Pinpoint the cell where the given text exists, returning its (X, Y) midpoint coordinate. 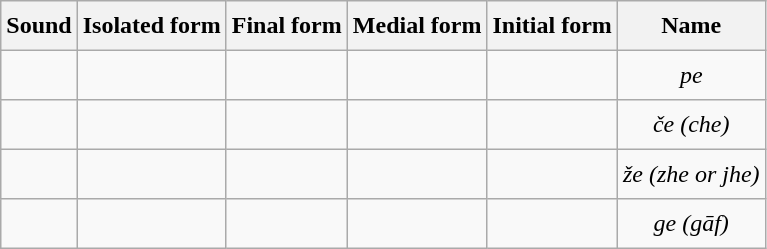
Isolated form (152, 26)
Name (691, 26)
Final form (286, 26)
pe (691, 74)
že (zhe or jhe) (691, 174)
če (che) (691, 124)
Sound (39, 26)
Medial form (417, 26)
ge (gāf) (691, 224)
Initial form (552, 26)
